Provide the [x, y] coordinate of the cell's center where the given text is located.  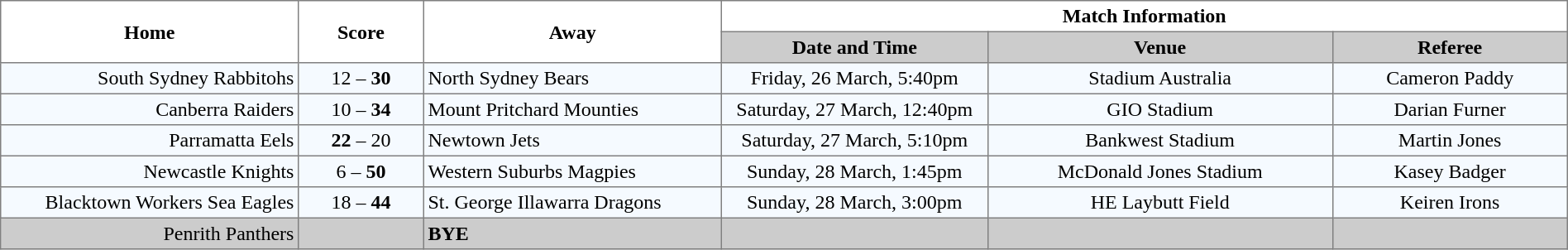
Western Suburbs Magpies [572, 171]
HE Laybutt Field [1159, 203]
GIO Stadium [1159, 109]
12 – 30 [361, 79]
Friday, 26 March, 5:40pm [854, 79]
18 – 44 [361, 203]
North Sydney Bears [572, 79]
Newtown Jets [572, 141]
Penrith Panthers [150, 233]
Away [572, 31]
Sunday, 28 March, 3:00pm [854, 203]
6 – 50 [361, 171]
Sunday, 28 March, 1:45pm [854, 171]
Referee [1450, 47]
Score [361, 31]
Canberra Raiders [150, 109]
Saturday, 27 March, 12:40pm [854, 109]
Match Information [1145, 17]
10 – 34 [361, 109]
Parramatta Eels [150, 141]
McDonald Jones Stadium [1159, 171]
Bankwest Stadium [1159, 141]
Blacktown Workers Sea Eagles [150, 203]
BYE [572, 233]
22 – 20 [361, 141]
South Sydney Rabbitohs [150, 79]
Home [150, 31]
Martin Jones [1450, 141]
Newcastle Knights [150, 171]
Venue [1159, 47]
Kasey Badger [1450, 171]
Date and Time [854, 47]
Saturday, 27 March, 5:10pm [854, 141]
Keiren Irons [1450, 203]
Stadium Australia [1159, 79]
St. George Illawarra Dragons [572, 203]
Mount Pritchard Mounties [572, 109]
Darian Furner [1450, 109]
Cameron Paddy [1450, 79]
